Return the (x, y) coordinate for the center point of the cell that contains the specified text.  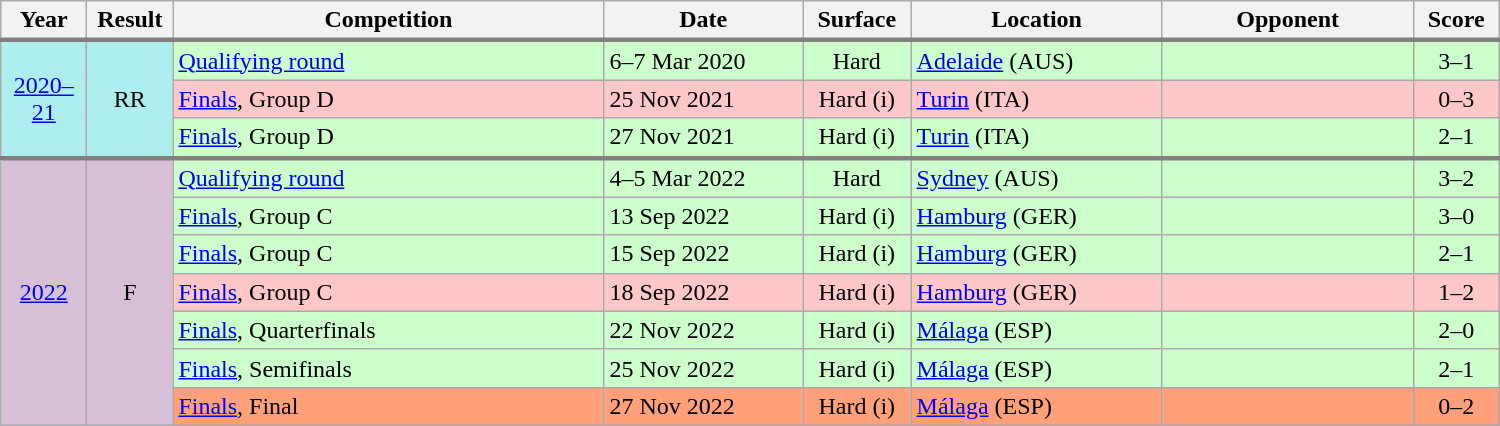
18 Sep 2022 (704, 292)
27 Nov 2022 (704, 406)
F (130, 292)
Opponent (1288, 21)
3–1 (1456, 60)
Sydney (AUS) (1036, 178)
Competition (388, 21)
0–2 (1456, 406)
Result (130, 21)
Year (44, 21)
22 Nov 2022 (704, 330)
Surface (856, 21)
3–2 (1456, 178)
15 Sep 2022 (704, 254)
6–7 Mar 2020 (704, 60)
Finals, Final (388, 406)
0–3 (1456, 99)
Score (1456, 21)
Finals, Semifinals (388, 368)
Adelaide (AUS) (1036, 60)
Location (1036, 21)
2020–21 (44, 98)
3–0 (1456, 216)
2022 (44, 292)
27 Nov 2021 (704, 138)
25 Nov 2021 (704, 99)
13 Sep 2022 (704, 216)
RR (130, 98)
25 Nov 2022 (704, 368)
4–5 Mar 2022 (704, 178)
2–0 (1456, 330)
1–2 (1456, 292)
Date (704, 21)
Finals, Quarterfinals (388, 330)
